Scan for the cell matching the given text and deliver its (x, y) coordinate at center. 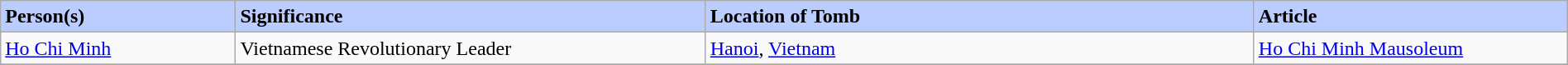
Location of Tomb (979, 17)
Ho Chi Minh (118, 48)
Ho Chi Minh Mausoleum (1411, 48)
Article (1411, 17)
Significance (471, 17)
Vietnamese Revolutionary Leader (471, 48)
Hanoi, Vietnam (979, 48)
Person(s) (118, 17)
